Provide the (x, y) coordinate of the cell's center where the given text is located.  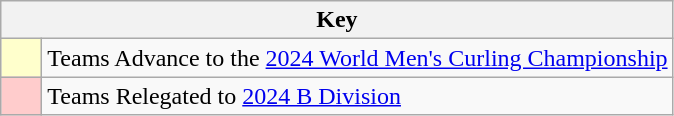
Teams Relegated to 2024 B Division (358, 96)
Teams Advance to the 2024 World Men's Curling Championship (358, 58)
Key (337, 20)
